For the text-containing cell, return its midpoint in [X, Y] coordinate format. 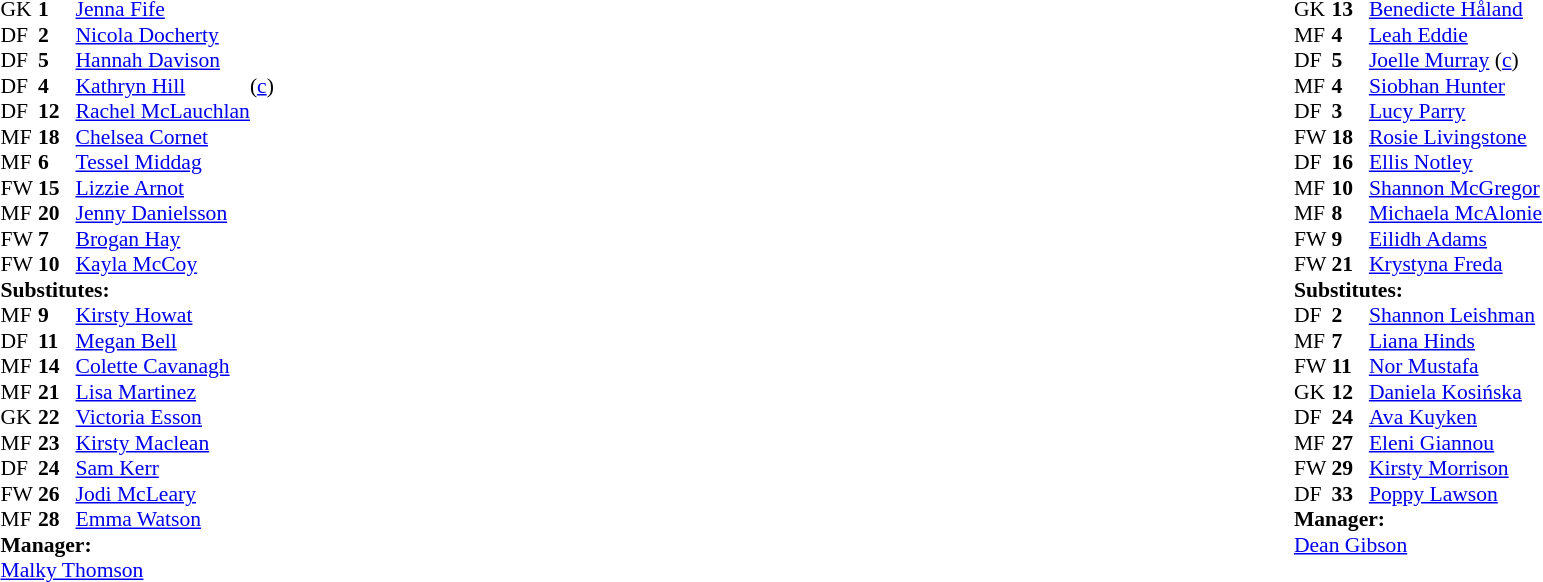
(c) [262, 86]
Eleni Giannou [1456, 443]
Lisa Martinez [163, 392]
Ellis Notley [1456, 163]
33 [1350, 494]
Siobhan Hunter [1456, 86]
3 [1350, 111]
Chelsea Cornet [163, 137]
Sam Kerr [163, 469]
14 [57, 367]
Nor Mustafa [1456, 367]
Jodi McLeary [163, 494]
Dean Gibson [1418, 545]
Shannon Leishman [1456, 315]
Brogan Hay [163, 239]
Eilidh Adams [1456, 239]
Kirsty Morrison [1456, 469]
Michaela McAlonie [1456, 213]
Jenny Danielsson [163, 213]
Rosie Livingstone [1456, 137]
Tessel Middag [163, 163]
Lizzie Arnot [163, 188]
20 [57, 213]
8 [1350, 213]
Poppy Lawson [1456, 494]
Rachel McLauchlan [163, 111]
Daniela Kosińska [1456, 392]
28 [57, 519]
Shannon McGregor [1456, 188]
22 [57, 417]
26 [57, 494]
Kirsty Maclean [163, 443]
16 [1350, 163]
Nicola Docherty [163, 35]
Ava Kuyken [1456, 417]
Lucy Parry [1456, 111]
Liana Hinds [1456, 341]
Emma Watson [163, 519]
27 [1350, 443]
Victoria Esson [163, 417]
Kayla McCoy [163, 265]
6 [57, 163]
29 [1350, 469]
Krystyna Freda [1456, 265]
Hannah Davison [163, 61]
Kirsty Howat [163, 315]
Megan Bell [163, 341]
Colette Cavanagh [163, 367]
15 [57, 188]
23 [57, 443]
Leah Eddie [1456, 35]
Joelle Murray (c) [1456, 61]
Kathryn Hill [163, 86]
